Search for the cell housing the specified text and yield its [X, Y] center coordinate. 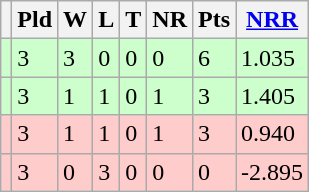
1.405 [272, 96]
NR [170, 20]
1.035 [272, 58]
Pld [35, 20]
0.940 [272, 134]
Pts [214, 20]
NRR [272, 20]
L [106, 20]
6 [214, 58]
-2.895 [272, 172]
T [134, 20]
W [76, 20]
